Scan for the cell matching the given text and deliver its [x, y] coordinate at center. 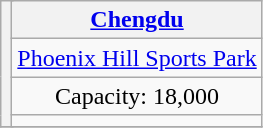
Capacity: 18,000 [137, 96]
Phoenix Hill Sports Park [137, 58]
Chengdu [137, 20]
